Detect which cell encompasses the target text, then output its [x, y] center coordinate. 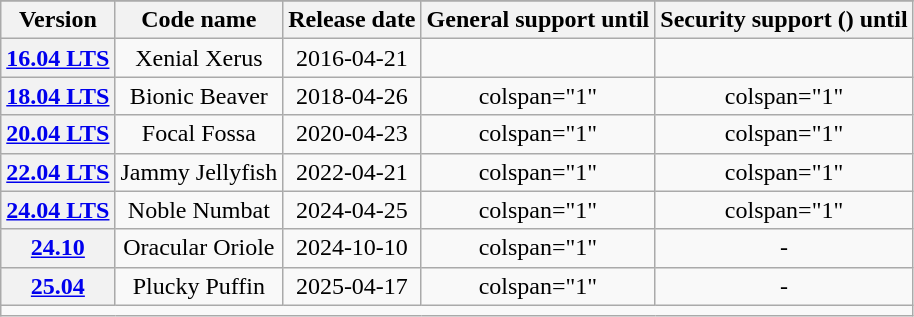
2025-04-17 [352, 286]
General support until [538, 20]
Oracular Oriole [199, 248]
Bionic Beaver [199, 96]
20.04 LTS [58, 134]
2024-10-10 [352, 248]
16.04 LTS [58, 58]
2020-04-23 [352, 134]
18.04 LTS [58, 96]
Plucky Puffin [199, 286]
Security support () until [784, 20]
2018-04-26 [352, 96]
25.04 [58, 286]
24.10 [58, 248]
Xenial Xerus [199, 58]
22.04 LTS [58, 172]
Version [58, 20]
Code name [199, 20]
Focal Fossa [199, 134]
Noble Numbat [199, 210]
2022-04-21 [352, 172]
Release date [352, 20]
Jammy Jellyfish [199, 172]
24.04 LTS [58, 210]
2024-04-25 [352, 210]
2016-04-21 [352, 58]
